Detect which cell encompasses the target text, then output its (x, y) center coordinate. 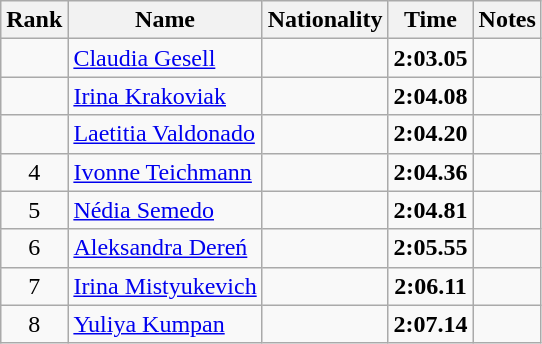
Irina Krakoviak (165, 96)
6 (34, 248)
Name (165, 20)
2:04.20 (430, 134)
Nédia Semedo (165, 210)
Rank (34, 20)
8 (34, 324)
2:05.55 (430, 248)
Yuliya Kumpan (165, 324)
Laetitia Valdonado (165, 134)
Aleksandra Dereń (165, 248)
Time (430, 20)
7 (34, 286)
2:03.05 (430, 58)
2:04.36 (430, 172)
2:04.81 (430, 210)
Claudia Gesell (165, 58)
5 (34, 210)
Ivonne Teichmann (165, 172)
2:04.08 (430, 96)
4 (34, 172)
Notes (507, 20)
Irina Mistyukevich (165, 286)
2:06.11 (430, 286)
2:07.14 (430, 324)
Nationality (325, 20)
